Detect which cell encompasses the target text, then output its (x, y) center coordinate. 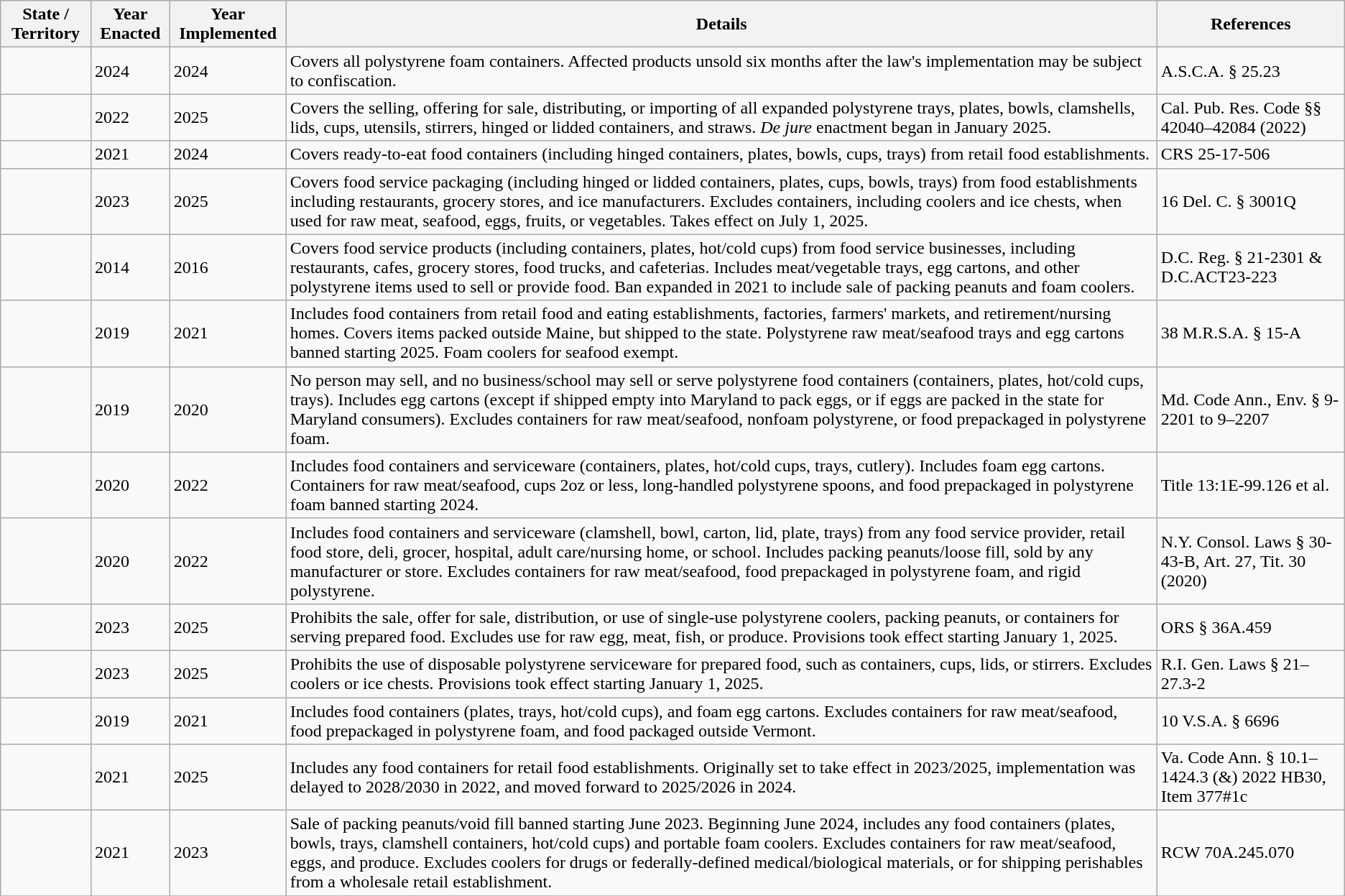
Covers ready-to-eat food containers (including hinged containers, plates, bowls, cups, trays) from retail food establishments. (721, 154)
Covers all polystyrene foam containers. Affected products unsold six months after the law's implementation may be subject to confiscation. (721, 70)
Md. Code Ann., Env. § 9-2201 to 9–2207 (1250, 410)
RCW 70A.245.070 (1250, 854)
D.C. Reg. § 21-2301 & D.C.ACT23-223 (1250, 267)
Details (721, 24)
Cal. Pub. Res. Code §§ 42040–42084 (2022) (1250, 118)
16 Del. C. § 3001Q (1250, 201)
References (1250, 24)
Year Implemented (228, 24)
2016 (228, 267)
38 M.R.S.A. § 15-A (1250, 333)
10 V.S.A. § 6696 (1250, 720)
ORS § 36A.459 (1250, 627)
Year Enacted (130, 24)
R.I. Gen. Laws § 21–27.3-2 (1250, 674)
2014 (130, 267)
Title 13:1E-99.126 et al. (1250, 485)
CRS 25-17-506 (1250, 154)
A.S.C.A. § 25.23 (1250, 70)
Va. Code Ann. § 10.1–1424.3 (&) 2022 HB30, Item 377#1c (1250, 777)
N.Y. Consol. Laws § 30-43-B, Art. 27, Tit. 30 (2020) (1250, 560)
State / Territory (46, 24)
